Output the [x, y] coordinate of the center of the cell containing the given text.  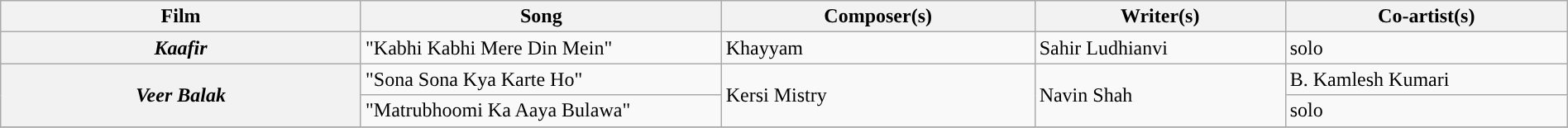
Writer(s) [1159, 17]
Song [541, 17]
"Matrubhoomi Ka Aaya Bulawa" [541, 111]
Kersi Mistry [878, 95]
Film [181, 17]
Navin Shah [1159, 95]
Sahir Ludhianvi [1159, 48]
Co-artist(s) [1426, 17]
Kaafir [181, 48]
Khayyam [878, 48]
Composer(s) [878, 17]
B. Kamlesh Kumari [1426, 79]
Veer Balak [181, 95]
"Kabhi Kabhi Mere Din Mein" [541, 48]
"Sona Sona Kya Karte Ho" [541, 79]
